Return the (x, y) coordinate for the center point of the cell that contains the specified text.  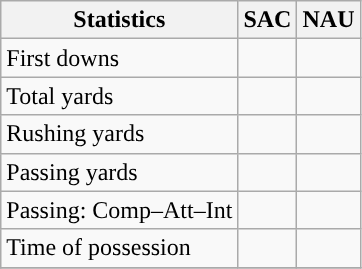
NAU (328, 20)
Rushing yards (120, 134)
Passing: Comp–Att–Int (120, 210)
Statistics (120, 20)
First downs (120, 58)
Passing yards (120, 172)
Total yards (120, 96)
Time of possession (120, 248)
SAC (268, 20)
